Return [x, y] of the center of cell containing provided text 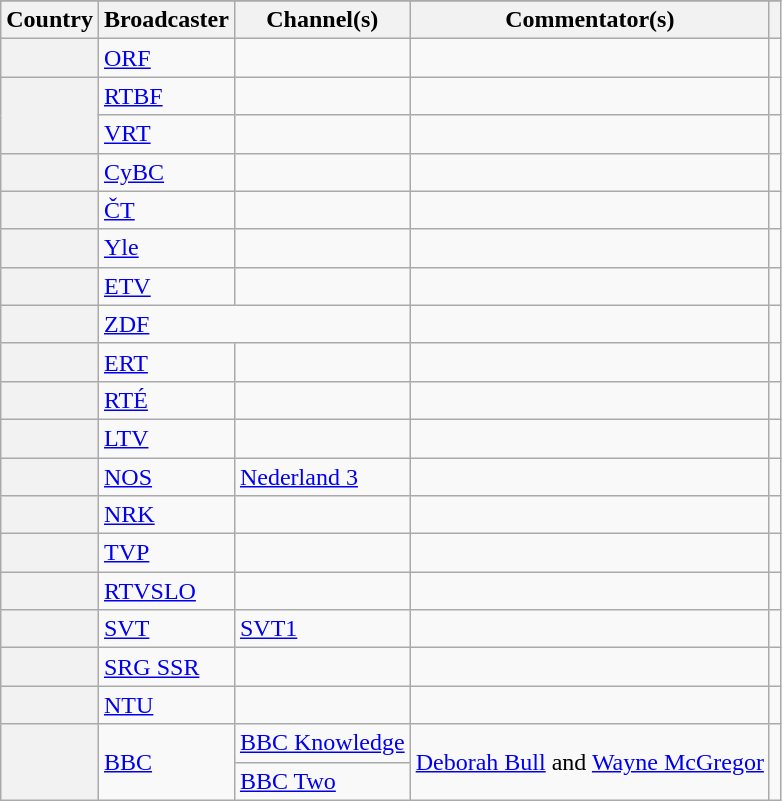
Nederland 3 [322, 477]
Broadcaster [166, 20]
ZDF [254, 324]
ČT [166, 210]
LTV [166, 438]
BBC Knowledge [322, 743]
ERT [166, 362]
TVP [166, 553]
RTVSLO [166, 591]
SVT1 [322, 629]
Yle [166, 248]
NOS [166, 477]
SRG SSR [166, 667]
Channel(s) [322, 20]
Deborah Bull and Wayne McGregor [590, 762]
Commentator(s) [590, 20]
ETV [166, 286]
SVT [166, 629]
CyBC [166, 172]
NTU [166, 705]
BBC [166, 762]
Country [50, 20]
NRK [166, 515]
VRT [166, 134]
ORF [166, 58]
RTÉ [166, 400]
BBC Two [322, 781]
RTBF [166, 96]
